Locate the cell with the specified text and output its (X, Y) center coordinate. 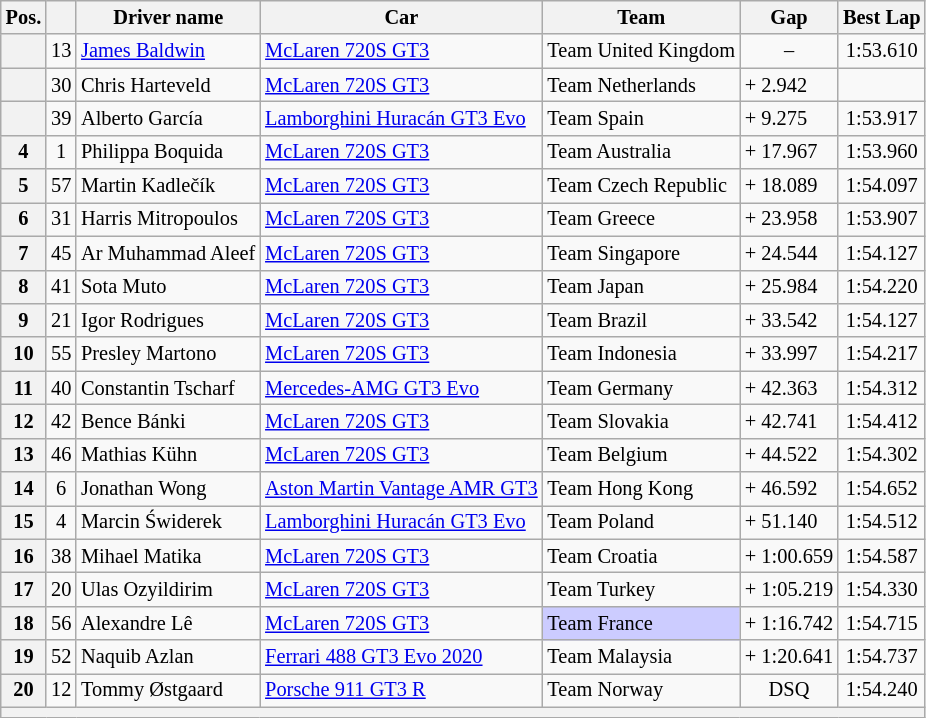
+ 23.958 (789, 219)
+ 1:00.659 (789, 556)
Jonathan Wong (168, 489)
18 (24, 623)
38 (61, 556)
+ 1:05.219 (789, 589)
1:53.917 (882, 118)
James Baldwin (168, 51)
Mathias Kühn (168, 455)
Team Czech Republic (642, 186)
Marcin Świderek (168, 522)
+ 44.522 (789, 455)
Naquib Azlan (168, 657)
+ 42.363 (789, 388)
55 (61, 354)
Team Spain (642, 118)
+ 46.592 (789, 489)
Tommy Østgaard (168, 690)
Team Turkey (642, 589)
9 (24, 320)
+ 33.997 (789, 354)
Team United Kingdom (642, 51)
7 (24, 253)
1:54.587 (882, 556)
Martin Kadlečík (168, 186)
1:54.240 (882, 690)
Team Belgium (642, 455)
15 (24, 522)
DSQ (789, 690)
Team France (642, 623)
Philippa Boquida (168, 152)
Team Slovakia (642, 421)
1:54.737 (882, 657)
+ 18.089 (789, 186)
Car (401, 17)
1:53.610 (882, 51)
1:54.302 (882, 455)
41 (61, 287)
46 (61, 455)
Team Australia (642, 152)
+ 1:16.742 (789, 623)
Gap (789, 17)
Driver name (168, 17)
52 (61, 657)
21 (61, 320)
1:54.220 (882, 287)
+ 17.967 (789, 152)
10 (24, 354)
Team (642, 17)
– (789, 51)
Sota Muto (168, 287)
Team Japan (642, 287)
Team Norway (642, 690)
1:54.652 (882, 489)
Team Singapore (642, 253)
1:54.097 (882, 186)
Best Lap (882, 17)
+ 9.275 (789, 118)
Porsche 911 GT3 R (401, 690)
57 (61, 186)
45 (61, 253)
1:54.412 (882, 421)
Team Netherlands (642, 85)
1:54.715 (882, 623)
Presley Martono (168, 354)
Team Germany (642, 388)
Team Malaysia (642, 657)
Ferrari 488 GT3 Evo 2020 (401, 657)
Team Hong Kong (642, 489)
+ 51.140 (789, 522)
19 (24, 657)
+ 2.942 (789, 85)
Harris Mitropoulos (168, 219)
1:54.217 (882, 354)
11 (24, 388)
Alexandre Lê (168, 623)
1 (61, 152)
17 (24, 589)
1:53.907 (882, 219)
Aston Martin Vantage AMR GT3 (401, 489)
14 (24, 489)
31 (61, 219)
30 (61, 85)
39 (61, 118)
Ar Muhammad Aleef (168, 253)
Alberto García (168, 118)
42 (61, 421)
+ 25.984 (789, 287)
1:53.960 (882, 152)
Mihael Matika (168, 556)
Mercedes-AMG GT3 Evo (401, 388)
56 (61, 623)
Pos. (24, 17)
1:54.312 (882, 388)
Bence Bánki (168, 421)
40 (61, 388)
Chris Harteveld (168, 85)
Team Brazil (642, 320)
1:54.512 (882, 522)
+ 1:20.641 (789, 657)
Team Croatia (642, 556)
Ulas Ozyildirim (168, 589)
5 (24, 186)
+ 24.544 (789, 253)
+ 42.741 (789, 421)
+ 33.542 (789, 320)
Team Indonesia (642, 354)
1:54.330 (882, 589)
Igor Rodrigues (168, 320)
Constantin Tscharf (168, 388)
Team Poland (642, 522)
Team Greece (642, 219)
8 (24, 287)
16 (24, 556)
